Pinpoint the cell where the given text exists, returning its (X, Y) midpoint coordinate. 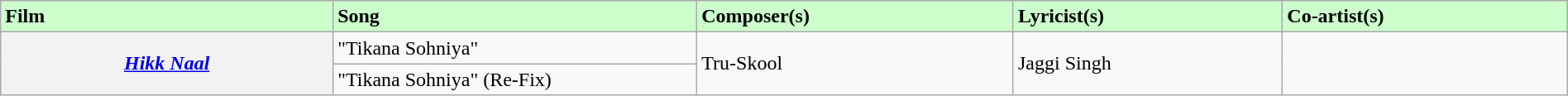
"Tikana Sohniya" (515, 48)
Song (515, 17)
"Tikana Sohniya" (Re-Fix) (515, 79)
Film (167, 17)
Composer(s) (855, 17)
Jaggi Singh (1148, 64)
Co-artist(s) (1425, 17)
Tru-Skool (855, 64)
Lyricist(s) (1148, 17)
Hikk Naal (167, 64)
